Capture the cell that displays the provided text and extract its [X, Y] central coordinate. 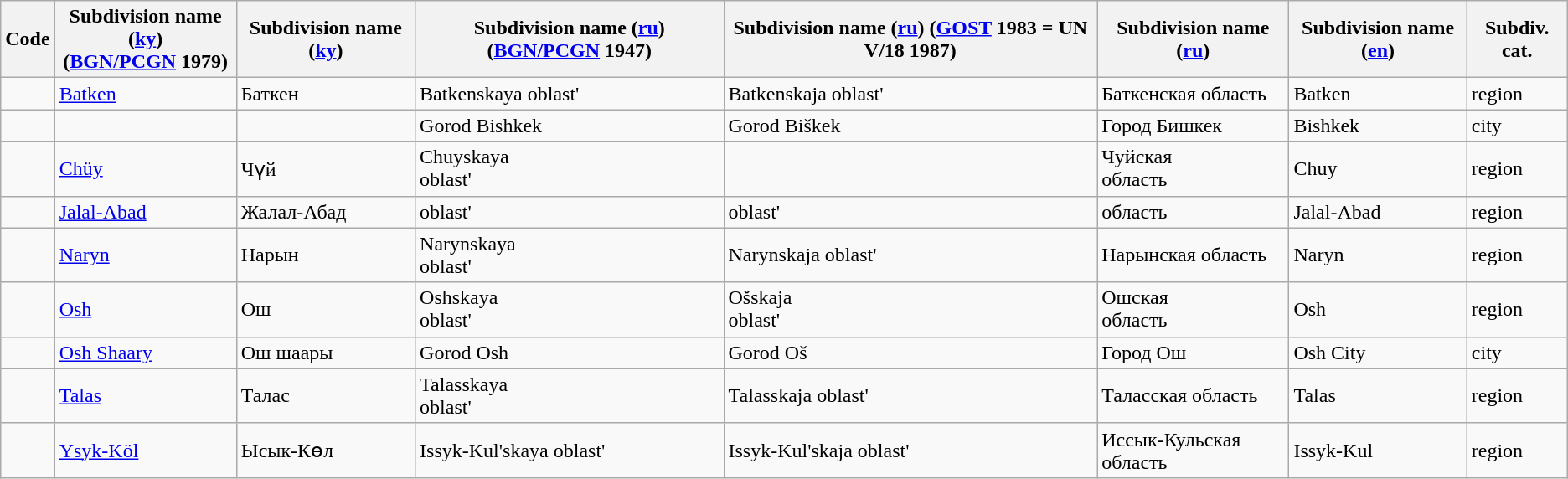
Чуйскаяобласть [1193, 169]
Gorod Osh [570, 353]
Chüy [146, 169]
Issyk-Kul'skaja oblast' [910, 451]
Ошскаяобласть [1193, 310]
Ošskajaoblast' [910, 310]
область [1193, 212]
Gorod Bishkek [570, 126]
Issyk-Kul [1378, 451]
Баткен [325, 94]
Batkenskaya oblast' [570, 94]
Жалал-Абад [325, 212]
Subdivision name (en) [1378, 39]
Город Бишкек [1193, 126]
Code [28, 39]
Ош [325, 310]
Batkenskaja oblast' [910, 94]
Город Ош [1193, 353]
Osh City [1378, 353]
Gorod Oš [910, 353]
Narynskayaoblast' [570, 255]
Subdivision name (ru) [1193, 39]
Ысык-Көл [325, 451]
Subdiv. cat. [1517, 39]
Нарынская область [1193, 255]
Talasskaja oblast' [910, 395]
Чүй [325, 169]
Таласская область [1193, 395]
Талас [325, 395]
Narynskaja oblast' [910, 255]
Gorod Biškek [910, 126]
Talasskayaoblast' [570, 395]
Иссык-Кульская область [1193, 451]
Subdivision name (ru) (BGN/PCGN 1947) [570, 39]
Subdivision name (ky)(BGN/PCGN 1979) [146, 39]
Ош шаары [325, 353]
Нарын [325, 255]
Ysyk-Köl [146, 451]
Issyk-Kul'skaya oblast' [570, 451]
Subdivision name (ru) (GOST 1983 = UN V/18 1987) [910, 39]
Chuyskayaoblast' [570, 169]
Bishkek [1378, 126]
Osh Shaary [146, 353]
Баткенская область [1193, 94]
Subdivision name (ky) [325, 39]
Oshskayaoblast' [570, 310]
Chuy [1378, 169]
